For the text-containing cell, return its midpoint in (X, Y) coordinate format. 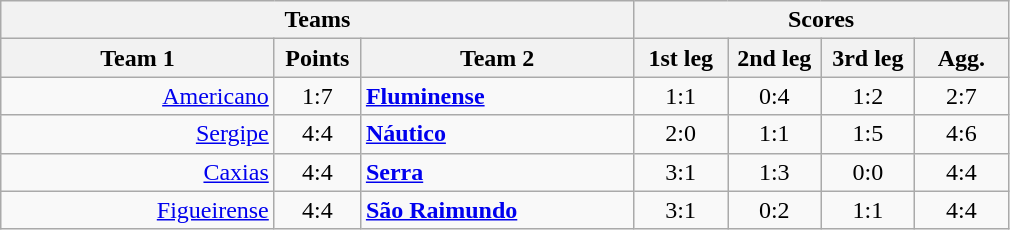
Team 2 (497, 58)
1st leg (681, 58)
1:7 (317, 96)
Náutico (497, 134)
2:7 (962, 96)
0:4 (775, 96)
Serra (497, 172)
Team 1 (138, 58)
1:2 (868, 96)
3rd leg (868, 58)
Points (317, 58)
Fluminense (497, 96)
2:0 (681, 134)
Teams (318, 20)
0:0 (868, 172)
2nd leg (775, 58)
Scores (821, 20)
São Raimundo (497, 210)
4:6 (962, 134)
Agg. (962, 58)
Figueirense (138, 210)
Caxias (138, 172)
Sergipe (138, 134)
0:2 (775, 210)
Americano (138, 96)
1:5 (868, 134)
1:3 (775, 172)
